From the cell containing the given text, extract its center point as (x, y) coordinate. 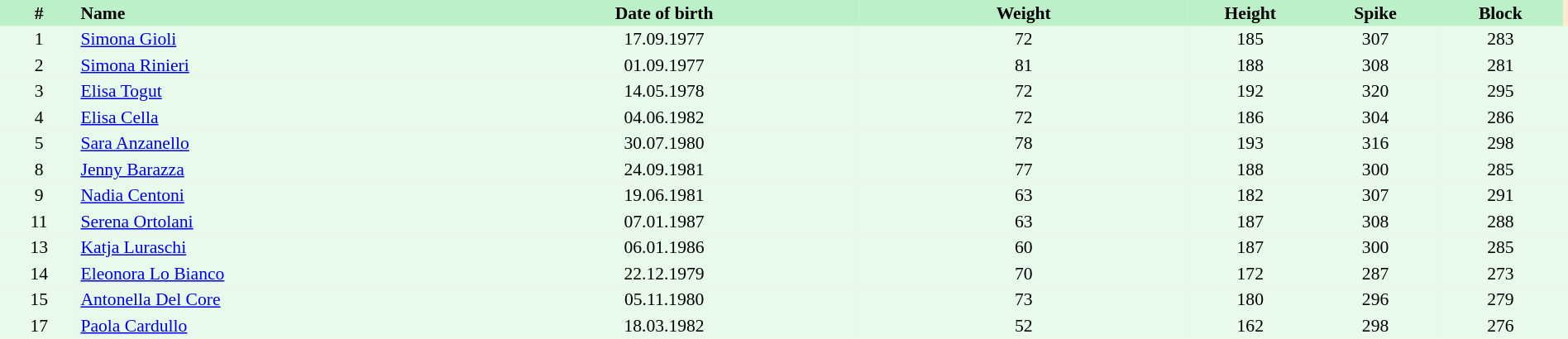
3 (39, 91)
Elisa Cella (273, 117)
78 (1024, 144)
279 (1500, 299)
Nadia Centoni (273, 195)
2 (39, 65)
Katja Luraschi (273, 248)
273 (1500, 274)
60 (1024, 248)
Elisa Togut (273, 91)
185 (1250, 40)
Block (1500, 13)
30.07.1980 (664, 144)
296 (1374, 299)
24.09.1981 (664, 169)
05.11.1980 (664, 299)
172 (1250, 274)
77 (1024, 169)
Name (273, 13)
17.09.1977 (664, 40)
Jenny Barazza (273, 169)
01.09.1977 (664, 65)
73 (1024, 299)
Simona Gioli (273, 40)
276 (1500, 326)
192 (1250, 91)
Simona Rinieri (273, 65)
11 (39, 222)
19.06.1981 (664, 195)
# (39, 13)
1 (39, 40)
320 (1374, 91)
186 (1250, 117)
Paola Cardullo (273, 326)
14 (39, 274)
286 (1500, 117)
70 (1024, 274)
17 (39, 326)
52 (1024, 326)
18.03.1982 (664, 326)
07.01.1987 (664, 222)
22.12.1979 (664, 274)
14.05.1978 (664, 91)
Height (1250, 13)
283 (1500, 40)
Weight (1024, 13)
04.06.1982 (664, 117)
287 (1374, 274)
Antonella Del Core (273, 299)
295 (1500, 91)
9 (39, 195)
81 (1024, 65)
Serena Ortolani (273, 222)
182 (1250, 195)
180 (1250, 299)
162 (1250, 326)
281 (1500, 65)
8 (39, 169)
15 (39, 299)
288 (1500, 222)
193 (1250, 144)
13 (39, 248)
291 (1500, 195)
Eleonora Lo Bianco (273, 274)
5 (39, 144)
Sara Anzanello (273, 144)
304 (1374, 117)
Spike (1374, 13)
Date of birth (664, 13)
06.01.1986 (664, 248)
316 (1374, 144)
4 (39, 117)
